Find where the given text appears and provide that cell's center as (x, y) coordinate. 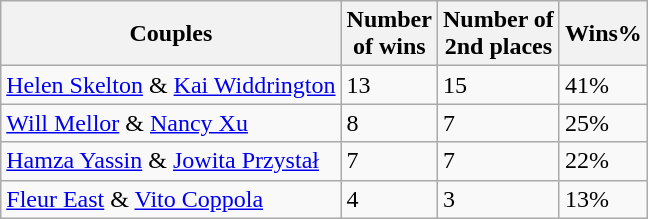
Will Mellor & Nancy Xu (171, 123)
3 (498, 199)
13 (389, 85)
15 (498, 85)
22% (603, 161)
Couples (171, 34)
25% (603, 123)
41% (603, 85)
4 (389, 199)
13% (603, 199)
Number of2nd places (498, 34)
8 (389, 123)
Helen Skelton & Kai Widdrington (171, 85)
Fleur East & Vito Coppola (171, 199)
Wins% (603, 34)
Numberof wins (389, 34)
Hamza Yassin & Jowita Przystał (171, 161)
